For the text-containing cell, return its midpoint in (x, y) coordinate format. 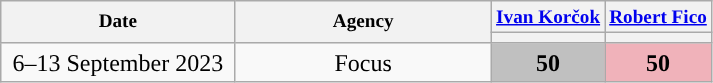
Robert Fico (658, 17)
Focus (364, 62)
Agency (364, 22)
6–13 September 2023 (118, 62)
Ivan Korčok (548, 17)
Date (118, 22)
